From the cell containing the given text, extract its center point as [x, y] coordinate. 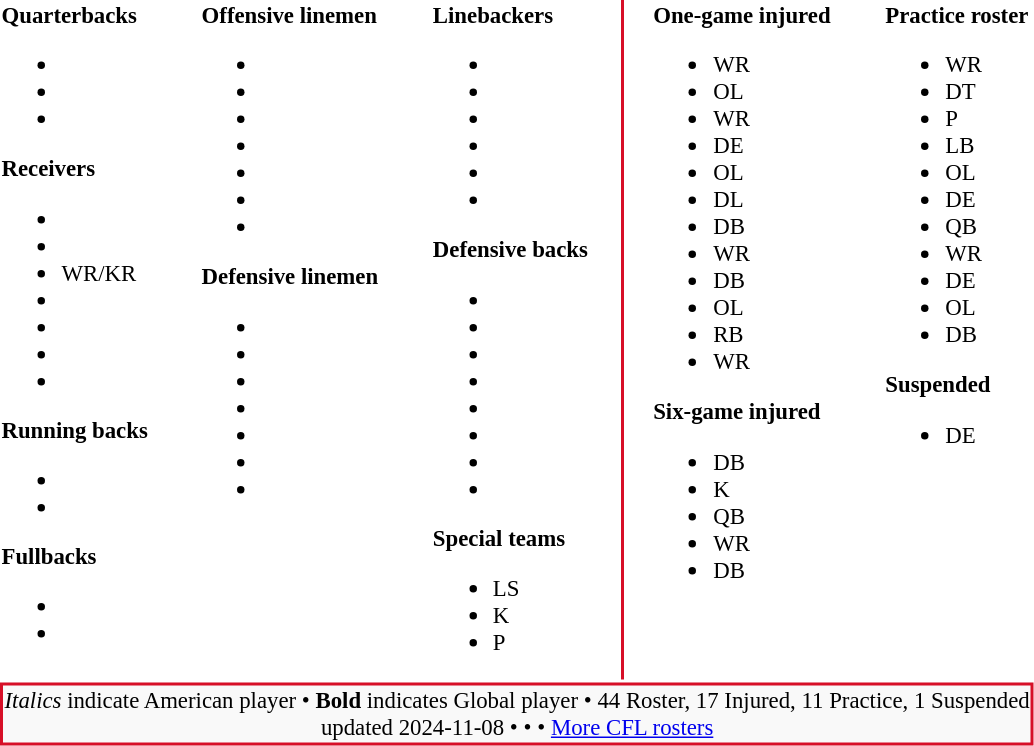
LinebackersDefensive backsSpecial teams LS K P [512, 340]
One-game injured WR OL WR DE OL DL DB WR DB OL RB WRSix-game injured DB K QB WR DB [745, 340]
QuarterbacksReceivers WR/KRRunning backsFullbacks [77, 340]
Practice roster WR DT P LB OL DE QB WR DE OL DBSuspended DE [959, 340]
Offensive linemenDefensive linemen [292, 340]
